Pinpoint the cell where the given text exists, returning its [x, y] midpoint coordinate. 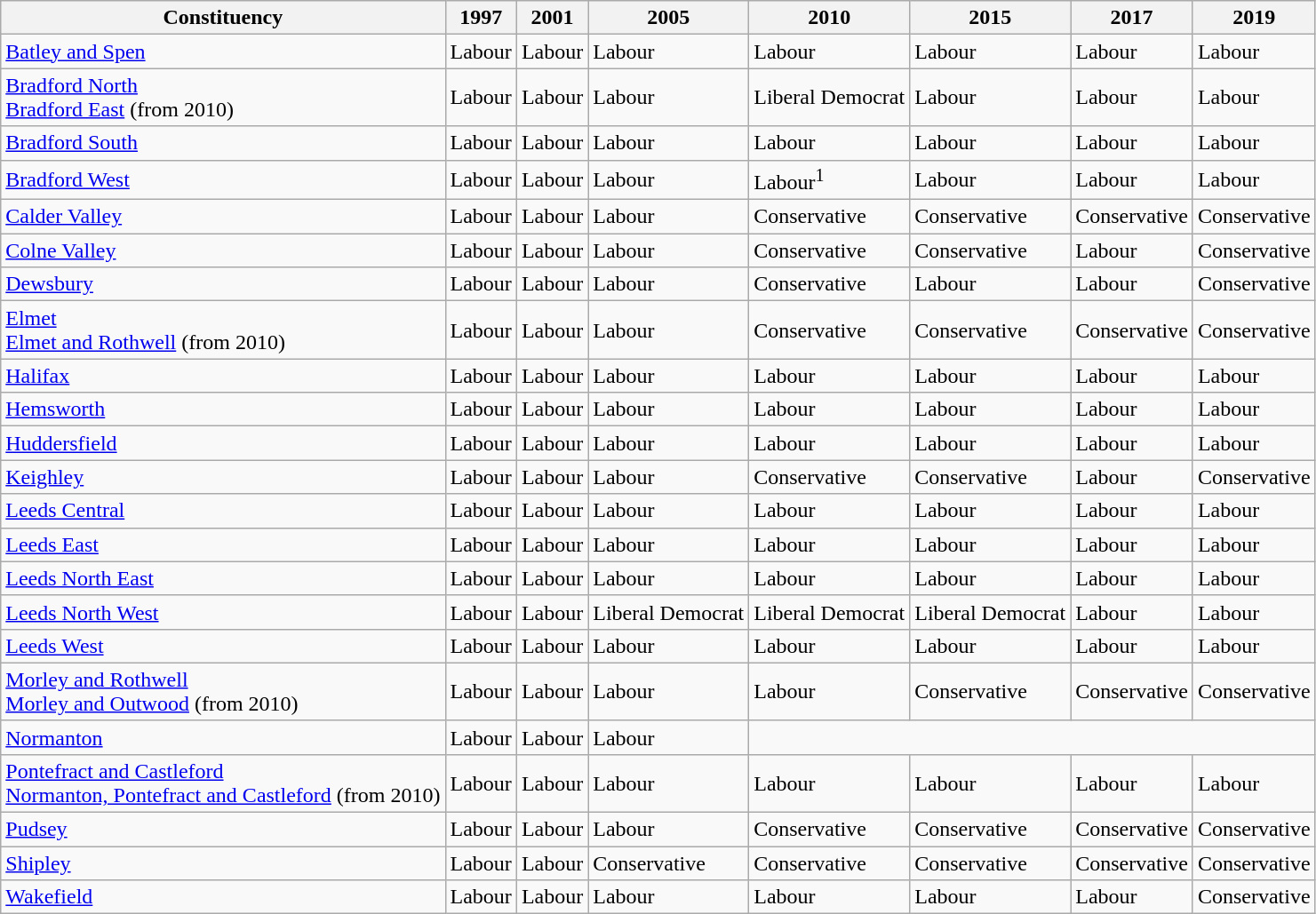
Normanton [223, 737]
Labour1 [830, 179]
Huddersfield [223, 443]
Keighley [223, 477]
Calder Valley [223, 217]
Leeds West [223, 646]
2017 [1132, 18]
Pudsey [223, 830]
Leeds North East [223, 578]
Dewsbury [223, 284]
2015 [990, 18]
Bradford West [223, 179]
Constituency [223, 18]
Bradford South [223, 143]
Wakefield [223, 897]
Pontefract and CastlefordNormanton, Pontefract and Castleford (from 2010) [223, 783]
Bradford NorthBradford East (from 2010) [223, 98]
Hemsworth [223, 409]
Morley and RothwellMorley and Outwood (from 2010) [223, 691]
ElmetElmet and Rothwell (from 2010) [223, 330]
Colne Valley [223, 250]
Leeds Central [223, 511]
2019 [1254, 18]
Halifax [223, 376]
Leeds North West [223, 612]
2001 [552, 18]
Leeds East [223, 544]
1997 [481, 18]
2010 [830, 18]
Shipley [223, 863]
Batley and Spen [223, 52]
2005 [668, 18]
